Detect which cell encompasses the target text, then output its (X, Y) center coordinate. 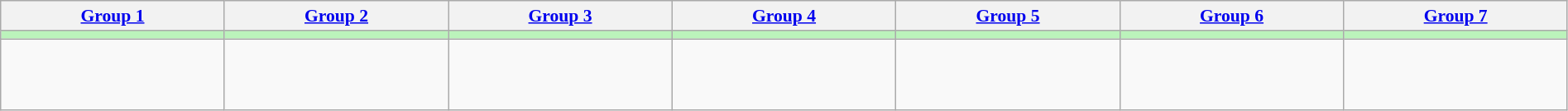
Group 6 (1231, 16)
Group 3 (561, 16)
Group 4 (784, 16)
Group 7 (1456, 16)
Group 2 (336, 16)
Group 5 (1008, 16)
Group 1 (113, 16)
